Output the [X, Y] coordinate of the center of the cell containing the given text.  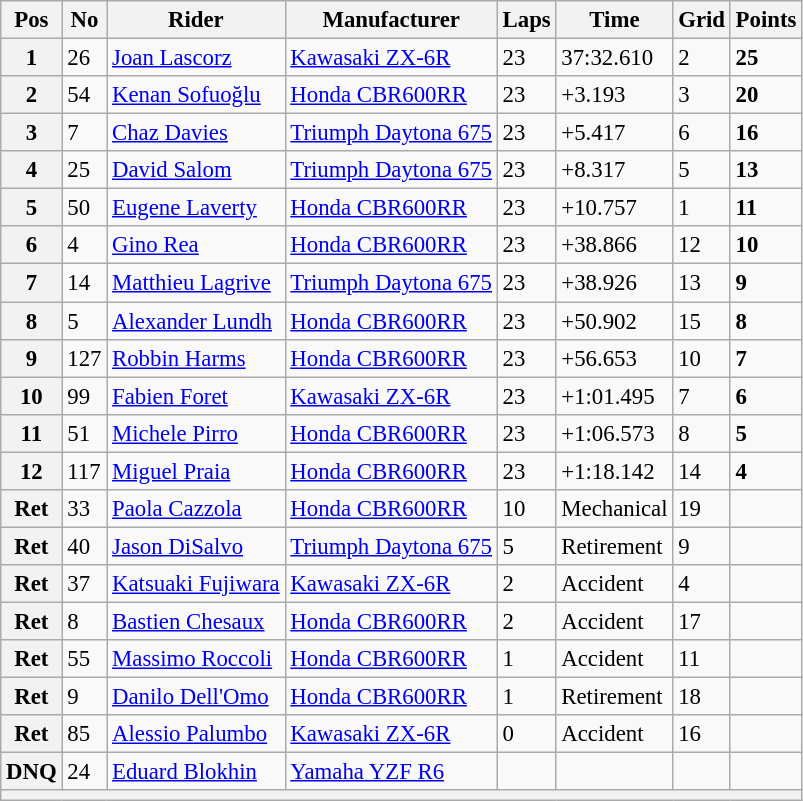
Miguel Praia [196, 471]
127 [84, 358]
+3.193 [614, 95]
Massimo Roccoli [196, 659]
+38.866 [614, 245]
Alexander Lundh [196, 321]
40 [84, 546]
Jason DiSalvo [196, 546]
Points [766, 20]
Eugene Laverty [196, 208]
20 [766, 95]
Chaz Davies [196, 133]
Laps [526, 20]
Kenan Sofuoğlu [196, 95]
Alessio Palumbo [196, 734]
+8.317 [614, 170]
+1:18.142 [614, 471]
+1:01.495 [614, 396]
0 [526, 734]
Katsuaki Fujiwara [196, 584]
Matthieu Lagrive [196, 283]
Time [614, 20]
Danilo Dell'Omo [196, 697]
+5.417 [614, 133]
Bastien Chesaux [196, 621]
Joan Lascorz [196, 58]
24 [84, 772]
15 [702, 321]
Yamaha YZF R6 [391, 772]
18 [702, 697]
Grid [702, 20]
Rider [196, 20]
Paola Cazzola [196, 509]
26 [84, 58]
33 [84, 509]
37:32.610 [614, 58]
+38.926 [614, 283]
55 [84, 659]
37 [84, 584]
+50.902 [614, 321]
50 [84, 208]
Pos [32, 20]
85 [84, 734]
DNQ [32, 772]
Robbin Harms [196, 358]
19 [702, 509]
51 [84, 433]
No [84, 20]
Gino Rea [196, 245]
Michele Pirro [196, 433]
17 [702, 621]
Mechanical [614, 509]
+56.653 [614, 358]
+10.757 [614, 208]
+1:06.573 [614, 433]
Fabien Foret [196, 396]
David Salom [196, 170]
117 [84, 471]
Manufacturer [391, 20]
Eduard Blokhin [196, 772]
54 [84, 95]
99 [84, 396]
